Return (X, Y) of the center of cell containing provided text 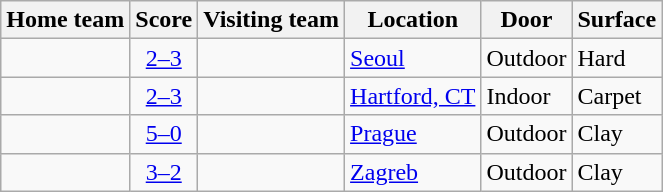
Door (526, 20)
Hartford, CT (413, 96)
3–2 (164, 172)
Surface (617, 20)
Zagreb (413, 172)
Carpet (617, 96)
Score (164, 20)
5–0 (164, 134)
Hard (617, 58)
Prague (413, 134)
Home team (66, 20)
Visiting team (272, 20)
Indoor (526, 96)
Seoul (413, 58)
Location (413, 20)
